Pinpoint the cell where the given text exists, returning its (X, Y) midpoint coordinate. 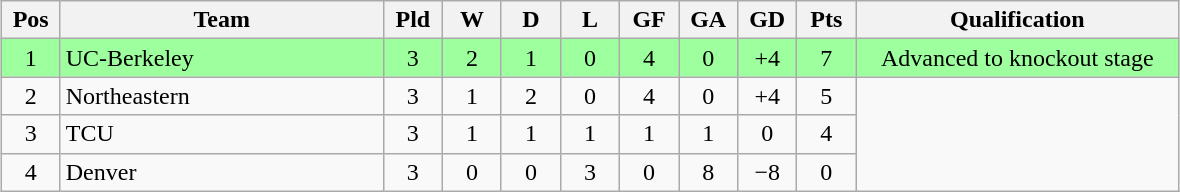
Northeastern (222, 96)
L (590, 20)
Qualification (1018, 20)
GA (708, 20)
7 (826, 58)
Pld (412, 20)
Pos (30, 20)
GF (650, 20)
TCU (222, 134)
W (472, 20)
−8 (768, 172)
D (530, 20)
Pts (826, 20)
GD (768, 20)
Team (222, 20)
5 (826, 96)
Denver (222, 172)
UC-Berkeley (222, 58)
Advanced to knockout stage (1018, 58)
8 (708, 172)
